Scan for the cell matching the given text and deliver its [X, Y] coordinate at center. 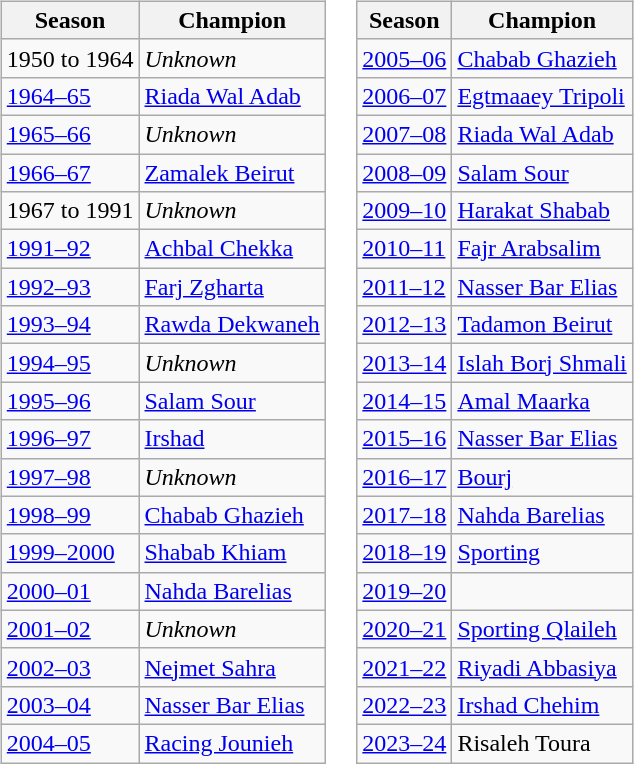
Shabab Khiam [232, 553]
2018–19 [404, 553]
1965–66 [70, 134]
2011–12 [404, 287]
Risaleh Toura [542, 743]
2013–14 [404, 363]
Bourj [542, 477]
Egtmaaey Tripoli [542, 96]
2005–06 [404, 58]
2016–17 [404, 477]
2021–22 [404, 667]
Sporting Qlaileh [542, 629]
Nejmet Sahra [232, 667]
Islah Borj Shmali [542, 363]
2001–02 [70, 629]
2020–21 [404, 629]
Achbal Chekka [232, 249]
2017–18 [404, 515]
1992–93 [70, 287]
Sporting [542, 553]
1999–2000 [70, 553]
2019–20 [404, 591]
Rawda Dekwaneh [232, 325]
2012–13 [404, 325]
1950 to 1964 [70, 58]
2002–03 [70, 667]
2007–08 [404, 134]
2010–11 [404, 249]
2008–09 [404, 173]
1993–94 [70, 325]
2003–04 [70, 705]
Farj Zgharta [232, 287]
Irshad [232, 439]
1966–67 [70, 173]
Tadamon Beirut [542, 325]
2023–24 [404, 743]
2009–10 [404, 211]
Zamalek Beirut [232, 173]
Racing Jounieh [232, 743]
2014–15 [404, 401]
1994–95 [70, 363]
Harakat Shabab [542, 211]
2004–05 [70, 743]
1964–65 [70, 96]
Amal Maarka [542, 401]
1991–92 [70, 249]
2022–23 [404, 705]
1996–97 [70, 439]
2000–01 [70, 591]
1998–99 [70, 515]
2006–07 [404, 96]
1997–98 [70, 477]
1967 to 1991 [70, 211]
Fajr Arabsalim [542, 249]
Irshad Chehim [542, 705]
Riyadi Abbasiya [542, 667]
1995–96 [70, 401]
2015–16 [404, 439]
